Search for the cell housing the specified text and yield its [X, Y] center coordinate. 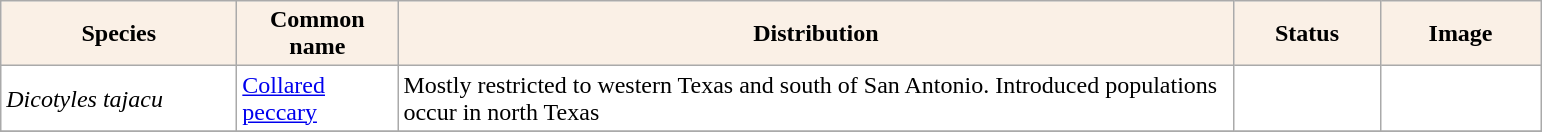
Status [1307, 34]
Common name [318, 34]
Dicotyles tajacu [119, 98]
Collared peccary [318, 98]
Species [119, 34]
Distribution [816, 34]
Mostly restricted to western Texas and south of San Antonio. Introduced populations occur in north Texas [816, 98]
Image [1460, 34]
